Return the (X, Y) coordinate for the center point of the cell that contains the specified text.  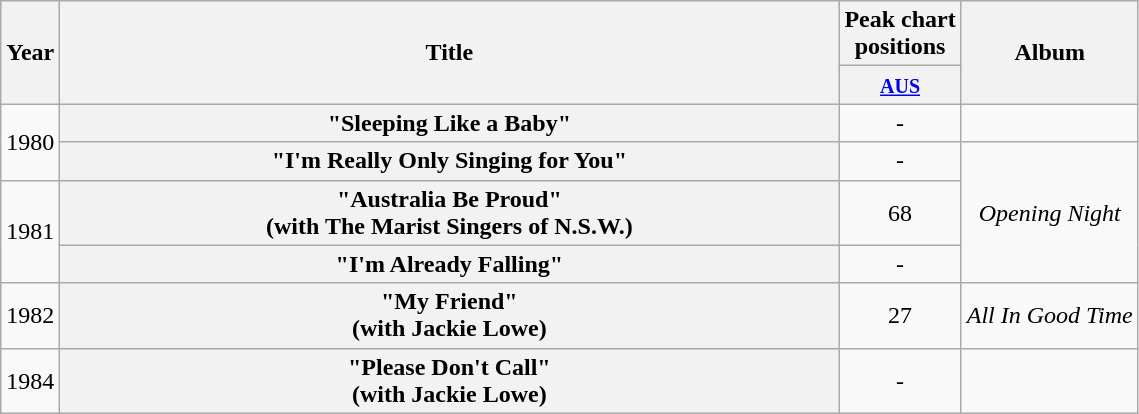
1980 (30, 142)
"Sleeping Like a Baby" (450, 123)
All In Good Time (1050, 316)
Peak chartpositions (900, 34)
27 (900, 316)
1981 (30, 232)
1982 (30, 316)
Title (450, 52)
1984 (30, 380)
"Australia Be Proud" (with The Marist Singers of N.S.W.) (450, 212)
"I'm Already Falling" (450, 264)
"Please Don't Call" (with Jackie Lowe) (450, 380)
Album (1050, 52)
Opening Night (1050, 212)
68 (900, 212)
"I'm Really Only Singing for You" (450, 161)
AUS (900, 85)
"My Friend" (with Jackie Lowe) (450, 316)
Year (30, 52)
